Extract the [X, Y] coordinate from the center of the cell holding the provided text.  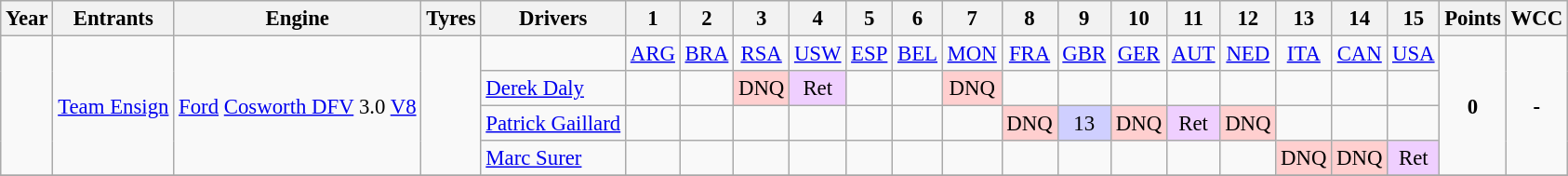
10 [1138, 19]
8 [1030, 19]
WCC [1536, 19]
FRA [1030, 54]
Tyres [451, 19]
Drivers [552, 19]
RSA [762, 54]
4 [818, 19]
5 [870, 19]
Points [1473, 19]
Engine [298, 19]
ESP [870, 54]
CAN [1360, 54]
BEL [918, 54]
7 [972, 19]
NED [1248, 54]
GER [1138, 54]
ITA [1304, 54]
3 [762, 19]
14 [1360, 19]
1 [653, 19]
0 [1473, 106]
USW [818, 54]
AUT [1192, 54]
9 [1084, 19]
Derek Daly [552, 88]
Patrick Gaillard [552, 124]
2 [707, 19]
GBR [1084, 54]
Ford Cosworth DFV 3.0 V8 [298, 106]
15 [1414, 19]
BRA [707, 54]
11 [1192, 19]
Marc Surer [552, 158]
Year [27, 19]
USA [1414, 54]
ARG [653, 54]
6 [918, 19]
MON [972, 54]
Entrants [113, 19]
12 [1248, 19]
Team Ensign [113, 106]
- [1536, 106]
